Find where the given text appears and provide that cell's center as [x, y] coordinate. 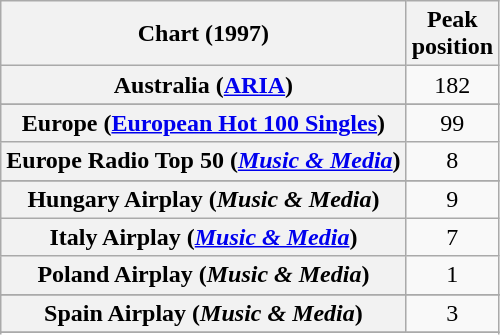
Hungary Airplay (Music & Media) [204, 199]
Europe (European Hot 100 Singles) [204, 123]
1 [452, 275]
99 [452, 123]
Chart (1997) [204, 34]
7 [452, 237]
Poland Airplay (Music & Media) [204, 275]
8 [452, 161]
Peakposition [452, 34]
9 [452, 199]
182 [452, 85]
3 [452, 313]
Italy Airplay (Music & Media) [204, 237]
Spain Airplay (Music & Media) [204, 313]
Australia (ARIA) [204, 85]
Europe Radio Top 50 (Music & Media) [204, 161]
